Find where the given text appears and provide that cell's center as (X, Y) coordinate. 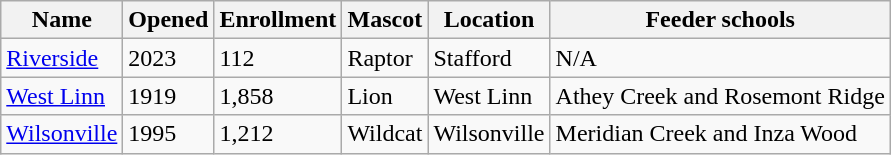
Lion (385, 96)
1,858 (278, 96)
Enrollment (278, 20)
Meridian Creek and Inza Wood (720, 134)
Stafford (489, 58)
2023 (168, 58)
Feeder schools (720, 20)
1995 (168, 134)
Location (489, 20)
N/A (720, 58)
1919 (168, 96)
Mascot (385, 20)
Athey Creek and Rosemont Ridge (720, 96)
1,212 (278, 134)
Name (62, 20)
Riverside (62, 58)
Opened (168, 20)
Raptor (385, 58)
Wildcat (385, 134)
112 (278, 58)
